Locate the cell with the specified text and output its (X, Y) center coordinate. 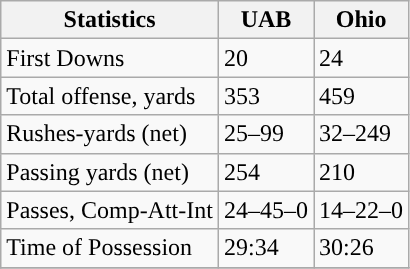
Passes, Comp-Att-Int (110, 210)
Time of Possession (110, 248)
Ohio (362, 20)
24 (362, 58)
29:34 (266, 248)
353 (266, 96)
25–99 (266, 134)
459 (362, 96)
14–22–0 (362, 210)
UAB (266, 20)
210 (362, 172)
Passing yards (net) (110, 172)
254 (266, 172)
30:26 (362, 248)
24–45–0 (266, 210)
20 (266, 58)
Total offense, yards (110, 96)
32–249 (362, 134)
First Downs (110, 58)
Rushes-yards (net) (110, 134)
Statistics (110, 20)
